Find where the given text appears and provide that cell's center as [x, y] coordinate. 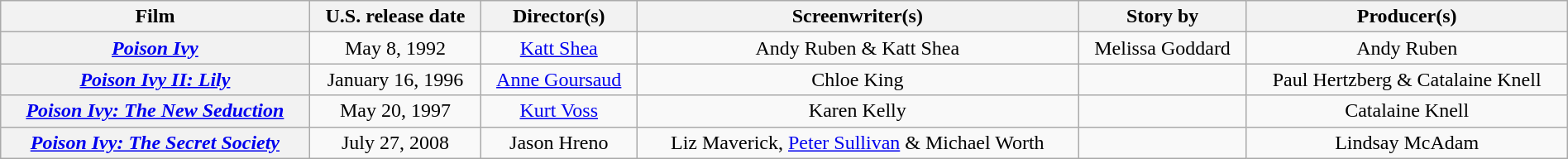
Producer(s) [1407, 17]
January 16, 1996 [395, 79]
Film [155, 17]
Director(s) [559, 17]
Poison Ivy II: Lily [155, 79]
May 20, 1997 [395, 111]
Paul Hertzberg & Catalaine Knell [1407, 79]
Kurt Voss [559, 111]
Chloe King [858, 79]
Jason Hreno [559, 142]
Anne Goursaud [559, 79]
Story by [1163, 17]
Lindsay McAdam [1407, 142]
Liz Maverick, Peter Sullivan & Michael Worth [858, 142]
Screenwriter(s) [858, 17]
Poison Ivy: The Secret Society [155, 142]
May 8, 1992 [395, 48]
Katt Shea [559, 48]
Andy Ruben [1407, 48]
U.S. release date [395, 17]
Poison Ivy [155, 48]
Melissa Goddard [1163, 48]
July 27, 2008 [395, 142]
Poison Ivy: The New Seduction [155, 111]
Karen Kelly [858, 111]
Andy Ruben & Katt Shea [858, 48]
Catalaine Knell [1407, 111]
